Capture the cell that displays the provided text and extract its (X, Y) central coordinate. 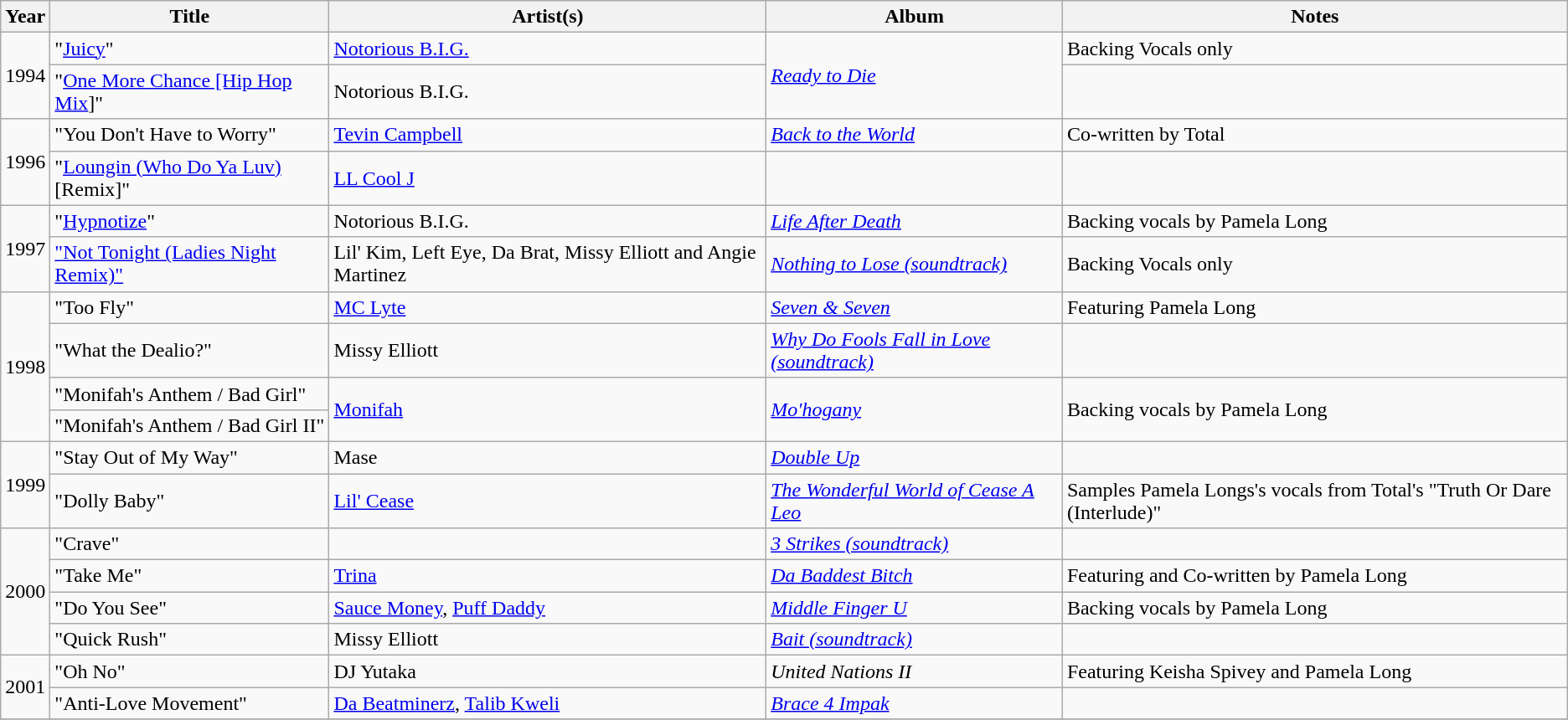
Double Up (915, 457)
"Juicy" (189, 49)
LL Cool J (548, 177)
"Oh No" (189, 671)
Lil' Cease (548, 501)
1997 (25, 248)
Featuring and Co-written by Pamela Long (1315, 576)
"Quick Rush" (189, 640)
MC Lyte (548, 307)
Da Beatminerz, Talib Kweli (548, 703)
DJ Yutaka (548, 671)
"Loungin (Who Do Ya Luv) [Remix]" (189, 177)
Seven & Seven (915, 307)
Tevin Campbell (548, 135)
Brace 4 Impak (915, 703)
Ready to Die (915, 75)
Da Baddest Bitch (915, 576)
Artist(s) (548, 17)
Featuring Keisha Spivey and Pamela Long (1315, 671)
Why Do Fools Fall in Love (soundtrack) (915, 350)
Life After Death (915, 221)
Featuring Pamela Long (1315, 307)
"What the Dealio?" (189, 350)
1999 (25, 484)
Notes (1315, 17)
Bait (soundtrack) (915, 640)
"You Don't Have to Worry" (189, 135)
Mo'hogany (915, 409)
1996 (25, 162)
Monifah (548, 409)
2000 (25, 592)
Co-written by Total (1315, 135)
"Too Fly" (189, 307)
United Nations II (915, 671)
Nothing to Lose (soundtrack) (915, 265)
"Monifah's Anthem / Bad Girl II" (189, 425)
"Stay Out of My Way" (189, 457)
1994 (25, 75)
Lil' Kim, Left Eye, Da Brat, Missy Elliott and Angie Martinez (548, 265)
2001 (25, 687)
Title (189, 17)
Year (25, 17)
Back to the World (915, 135)
"Hypnotize" (189, 221)
Samples Pamela Longs's vocals from Total's "Truth Or Dare (Interlude)" (1315, 501)
The Wonderful World of Cease A Leo (915, 501)
Mase (548, 457)
Album (915, 17)
3 Strikes (soundtrack) (915, 544)
"Anti-Love Movement" (189, 703)
"Take Me" (189, 576)
Trina (548, 576)
"Do You See" (189, 608)
Sauce Money, Puff Daddy (548, 608)
1998 (25, 367)
"One More Chance [Hip Hop Mix]" (189, 92)
"Crave" (189, 544)
"Not Tonight (Ladies Night Remix)" (189, 265)
Middle Finger U (915, 608)
"Dolly Baby" (189, 501)
"Monifah's Anthem / Bad Girl" (189, 393)
